Return the [x, y] coordinate for the center point of the cell that contains the specified text.  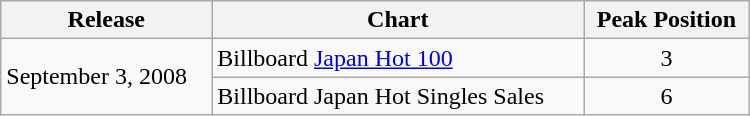
Billboard Japan Hot Singles Sales [398, 96]
3 [667, 58]
Release [106, 20]
Billboard Japan Hot 100 [398, 58]
6 [667, 96]
Chart [398, 20]
Peak Position [667, 20]
September 3, 2008 [106, 77]
